Determine the [X, Y] coordinate at the center of the cell enclosing the given text.  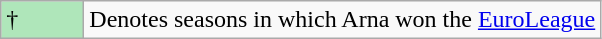
† [42, 20]
Denotes seasons in which Arna won the EuroLeague [342, 20]
